Return (X, Y) of the center of cell containing provided text 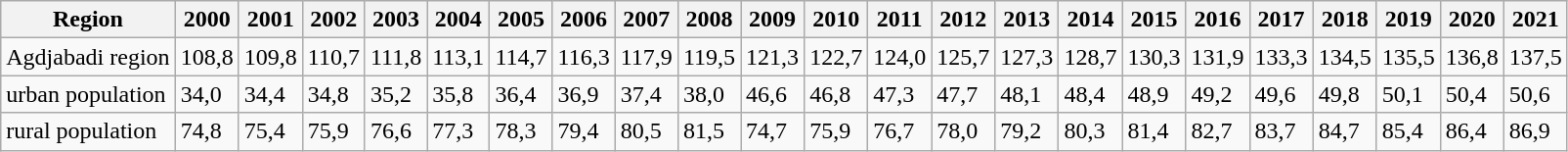
74,8 (207, 131)
34,4 (270, 94)
75,4 (270, 131)
2016 (1218, 20)
2019 (1408, 20)
50,4 (1472, 94)
36,9 (584, 94)
2014 (1091, 20)
Region (88, 20)
125,7 (964, 57)
131,9 (1218, 57)
urban population (88, 94)
2011 (899, 20)
49,6 (1281, 94)
130,3 (1154, 57)
2002 (333, 20)
80,5 (646, 131)
121,3 (772, 57)
2000 (207, 20)
85,4 (1408, 131)
2004 (458, 20)
2001 (270, 20)
46,6 (772, 94)
2010 (837, 20)
76,7 (899, 131)
46,8 (837, 94)
35,8 (458, 94)
82,7 (1218, 131)
2012 (964, 20)
114,7 (521, 57)
2013 (1026, 20)
128,7 (1091, 57)
124,0 (899, 57)
2009 (772, 20)
84,7 (1345, 131)
47,3 (899, 94)
34,0 (207, 94)
2007 (646, 20)
78,3 (521, 131)
36,4 (521, 94)
137,5 (1535, 57)
111,8 (395, 57)
122,7 (837, 57)
48,1 (1026, 94)
127,3 (1026, 57)
86,9 (1535, 131)
116,3 (584, 57)
47,7 (964, 94)
2021 (1535, 20)
110,7 (333, 57)
81,5 (709, 131)
38,0 (709, 94)
2015 (1154, 20)
108,8 (207, 57)
rural population (88, 131)
2018 (1345, 20)
133,3 (1281, 57)
77,3 (458, 131)
76,6 (395, 131)
81,4 (1154, 131)
134,5 (1345, 57)
37,4 (646, 94)
86,4 (1472, 131)
113,1 (458, 57)
2005 (521, 20)
2003 (395, 20)
74,7 (772, 131)
35,2 (395, 94)
2020 (1472, 20)
2008 (709, 20)
50,6 (1535, 94)
50,1 (1408, 94)
79,4 (584, 131)
2017 (1281, 20)
49,8 (1345, 94)
119,5 (709, 57)
80,3 (1091, 131)
49,2 (1218, 94)
135,5 (1408, 57)
79,2 (1026, 131)
48,9 (1154, 94)
2006 (584, 20)
109,8 (270, 57)
117,9 (646, 57)
78,0 (964, 131)
136,8 (1472, 57)
Agdjabadi region (88, 57)
48,4 (1091, 94)
34,8 (333, 94)
83,7 (1281, 131)
